Search for the cell housing the specified text and yield its [X, Y] center coordinate. 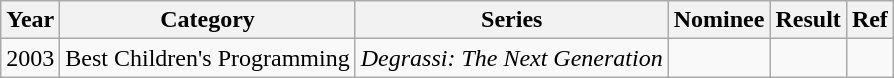
Series [512, 20]
Result [808, 20]
Ref [870, 20]
Degrassi: The Next Generation [512, 58]
2003 [30, 58]
Nominee [719, 20]
Best Children's Programming [208, 58]
Category [208, 20]
Year [30, 20]
